Output the [x, y] coordinate of the center of the cell containing the given text.  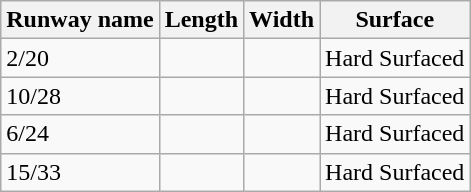
Length [201, 20]
Runway name [80, 20]
Surface [395, 20]
6/24 [80, 134]
15/33 [80, 172]
2/20 [80, 58]
Width [282, 20]
10/28 [80, 96]
